For the text-containing cell, return its midpoint in [x, y] coordinate format. 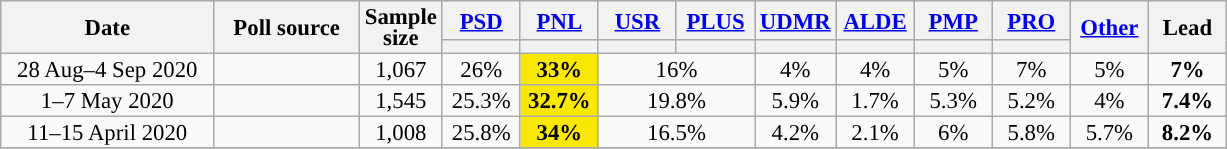
1,008 [400, 133]
2.1% [875, 133]
7.4% [1187, 101]
16% [676, 70]
25.8% [481, 133]
5.7% [1109, 133]
1,067 [400, 70]
Poll source [287, 28]
19.8% [676, 101]
8.2% [1187, 133]
PRO [1031, 20]
32.7% [559, 101]
PSD [481, 20]
1.7% [875, 101]
1–7 May 2020 [108, 101]
5.2% [1031, 101]
4.2% [796, 133]
UDMR [796, 20]
33% [559, 70]
34% [559, 133]
16.5% [676, 133]
PLUS [715, 20]
USR [637, 20]
ALDE [875, 20]
Lead [1187, 28]
26% [481, 70]
Date [108, 28]
1,545 [400, 101]
PMP [953, 20]
6% [953, 133]
28 Aug–4 Sep 2020 [108, 70]
25.3% [481, 101]
11–15 April 2020 [108, 133]
Other [1109, 28]
PNL [559, 20]
5.9% [796, 101]
Sample size [400, 28]
5.3% [953, 101]
5.8% [1031, 133]
